From the cell containing the given text, extract its center point as (X, Y) coordinate. 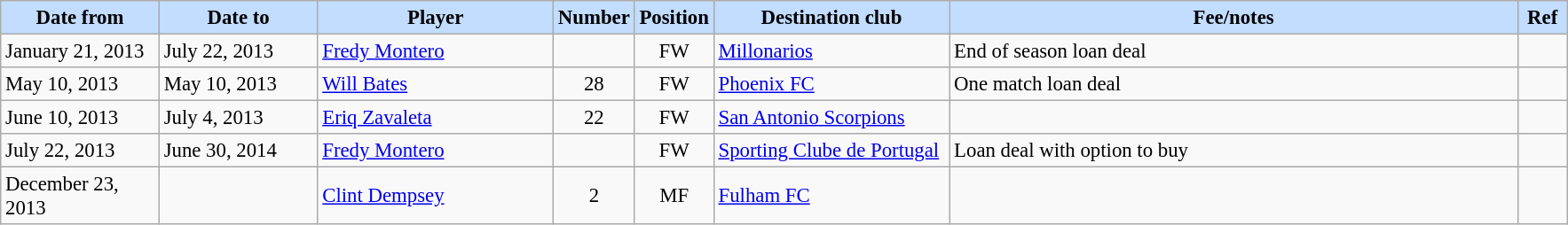
Date from (80, 18)
Millonarios (831, 51)
Clint Dempsey (436, 197)
MF (674, 197)
22 (595, 118)
End of season loan deal (1233, 51)
Fulham FC (831, 197)
San Antonio Scorpions (831, 118)
2 (595, 197)
Phoenix FC (831, 84)
Loan deal with option to buy (1233, 151)
Fee/notes (1233, 18)
Ref (1542, 18)
June 10, 2013 (80, 118)
One match loan deal (1233, 84)
December 23, 2013 (80, 197)
Position (674, 18)
June 30, 2014 (238, 151)
Will Bates (436, 84)
July 4, 2013 (238, 118)
Eriq Zavaleta (436, 118)
28 (595, 84)
Sporting Clube de Portugal (831, 151)
Player (436, 18)
Number (595, 18)
Date to (238, 18)
Destination club (831, 18)
January 21, 2013 (80, 51)
